Return (X, Y) of the center of cell containing provided text 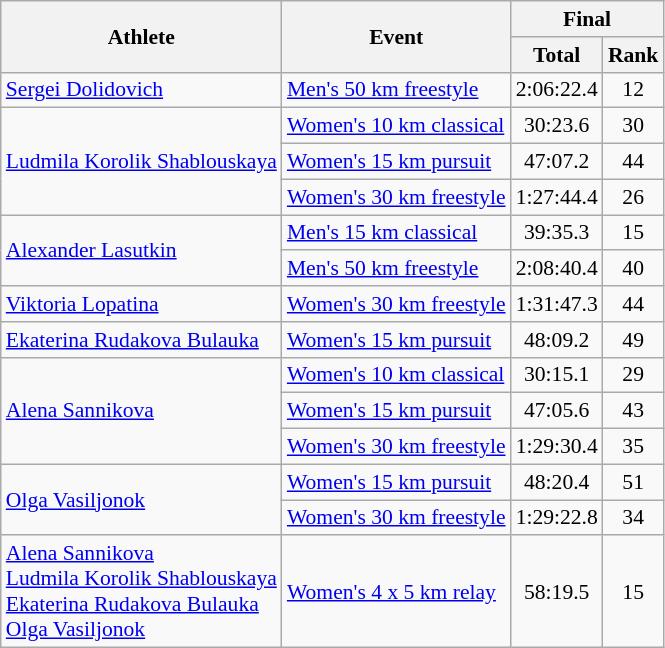
39:35.3 (557, 233)
1:31:47.3 (557, 304)
Alexander Lasutkin (142, 250)
48:09.2 (557, 340)
26 (634, 197)
34 (634, 518)
58:19.5 (557, 592)
48:20.4 (557, 482)
Athlete (142, 36)
30 (634, 126)
47:05.6 (557, 411)
Rank (634, 55)
Alena Sannikova (142, 410)
Women's 4 x 5 km relay (396, 592)
12 (634, 90)
1:29:22.8 (557, 518)
Sergei Dolidovich (142, 90)
2:08:40.4 (557, 269)
30:15.1 (557, 375)
40 (634, 269)
Total (557, 55)
47:07.2 (557, 162)
Final (588, 19)
35 (634, 447)
Ludmila Korolik Shablouskaya (142, 162)
1:27:44.4 (557, 197)
29 (634, 375)
Event (396, 36)
Viktoria Lopatina (142, 304)
51 (634, 482)
Alena SannikovaLudmila Korolik ShablouskayaEkaterina Rudakova BulaukaOlga Vasiljonok (142, 592)
30:23.6 (557, 126)
Men's 15 km classical (396, 233)
1:29:30.4 (557, 447)
49 (634, 340)
43 (634, 411)
Olga Vasiljonok (142, 500)
2:06:22.4 (557, 90)
Ekaterina Rudakova Bulauka (142, 340)
